Pinpoint the cell where the given text exists, returning its (x, y) midpoint coordinate. 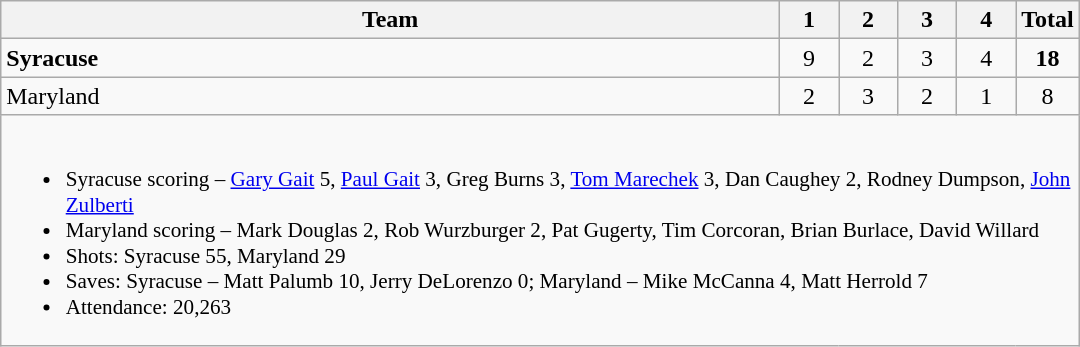
Team (390, 20)
9 (808, 58)
8 (1048, 96)
Syracuse (390, 58)
18 (1048, 58)
Maryland (390, 96)
Total (1048, 20)
